Return the (X, Y) coordinate for the center point of the cell that contains the specified text.  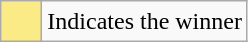
Indicates the winner (145, 22)
